Provide the (X, Y) coordinate of the cell's center where the given text is located.  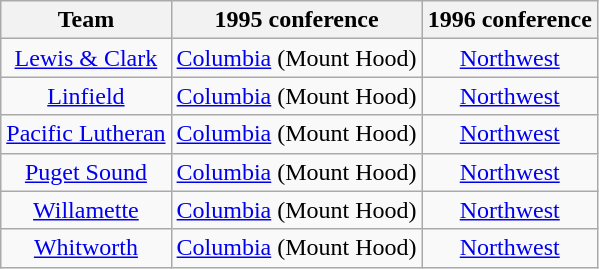
Lewis & Clark (86, 58)
Pacific Lutheran (86, 134)
1995 conference (296, 20)
Linfield (86, 96)
Team (86, 20)
1996 conference (510, 20)
Whitworth (86, 248)
Willamette (86, 210)
Puget Sound (86, 172)
